Detect which cell encompasses the target text, then output its [x, y] center coordinate. 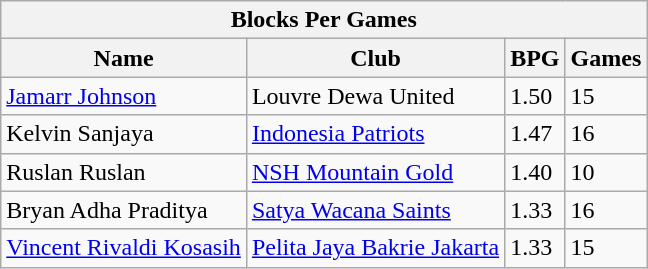
Blocks Per Games [324, 20]
Club [375, 58]
1.50 [535, 96]
Louvre Dewa United [375, 96]
Pelita Jaya Bakrie Jakarta [375, 248]
10 [606, 172]
1.40 [535, 172]
BPG [535, 58]
1.47 [535, 134]
NSH Mountain Gold [375, 172]
Indonesia Patriots [375, 134]
Satya Wacana Saints [375, 210]
Games [606, 58]
Name [124, 58]
Jamarr Johnson [124, 96]
Kelvin Sanjaya [124, 134]
Vincent Rivaldi Kosasih [124, 248]
Ruslan Ruslan [124, 172]
Bryan Adha Praditya [124, 210]
